Return [x, y] of the center of cell containing provided text 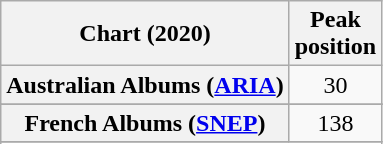
30 [335, 85]
Peakposition [335, 34]
Chart (2020) [145, 34]
Australian Albums (ARIA) [145, 85]
French Albums (SNEP) [145, 123]
138 [335, 123]
